Extract the [x, y] coordinate from the center of the cell holding the provided text.  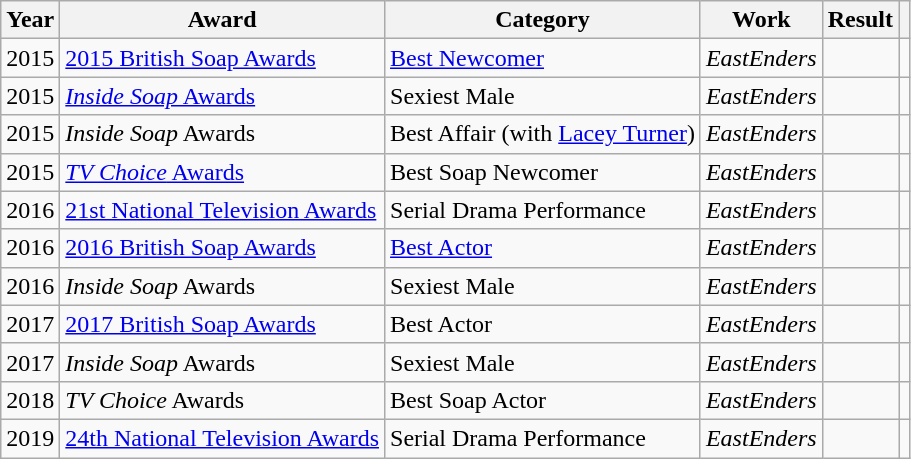
Best Soap Newcomer [543, 172]
2017 British Soap Awards [222, 324]
21st National Television Awards [222, 210]
2015 British Soap Awards [222, 58]
Best Soap Actor [543, 400]
24th National Television Awards [222, 438]
Best Newcomer [543, 58]
2019 [30, 438]
Work [761, 20]
Best Affair (with Lacey Turner) [543, 134]
Result [860, 20]
2016 British Soap Awards [222, 248]
Award [222, 20]
Category [543, 20]
Year [30, 20]
2018 [30, 400]
